Identify which cell holds the provided text, then report its [X, Y] central coordinate. 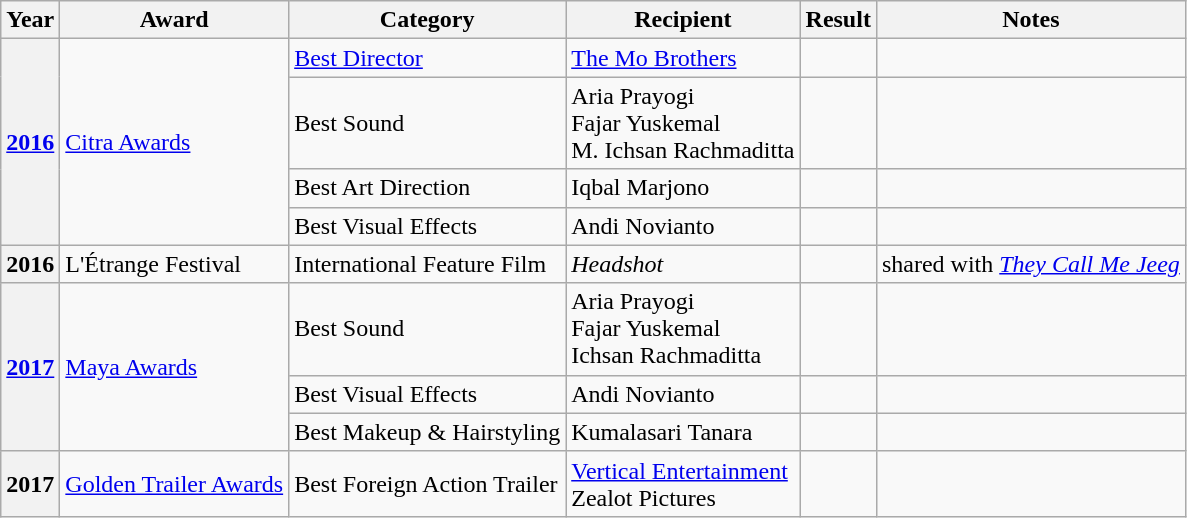
shared with They Call Me Jeeg [1030, 264]
Category [428, 20]
Result [838, 20]
The Mo Brothers [683, 58]
Iqbal Marjono [683, 188]
Recipient [683, 20]
Maya Awards [174, 367]
Best Art Direction [428, 188]
Year [30, 20]
Best Makeup & Hairstyling [428, 432]
L'Étrange Festival [174, 264]
Vertical EntertainmentZealot Pictures [683, 484]
Headshot [683, 264]
Aria PrayogiFajar YuskemalIchsan Rachmaditta [683, 329]
Kumalasari Tanara [683, 432]
Best Foreign Action Trailer [428, 484]
Award [174, 20]
International Feature Film [428, 264]
Aria PrayogiFajar YuskemalM. Ichsan Rachmaditta [683, 123]
Citra Awards [174, 142]
Notes [1030, 20]
Golden Trailer Awards [174, 484]
Best Director [428, 58]
